Extract the (x, y) coordinate from the center of the cell holding the provided text.  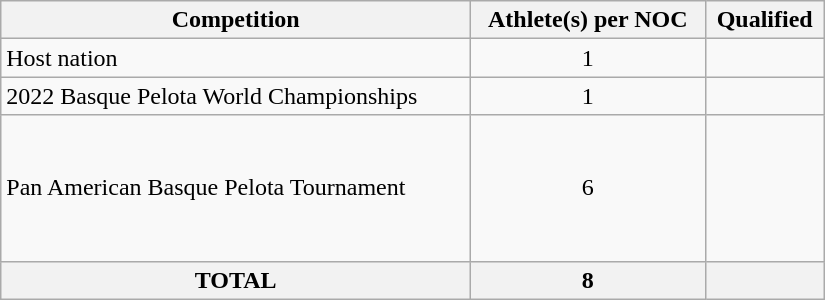
Pan American Basque Pelota Tournament (236, 188)
Competition (236, 20)
Athlete(s) per NOC (588, 20)
Host nation (236, 58)
2022 Basque Pelota World Championships (236, 96)
6 (588, 188)
Qualified (764, 20)
8 (588, 280)
TOTAL (236, 280)
